Detect which cell encompasses the target text, then output its [X, Y] center coordinate. 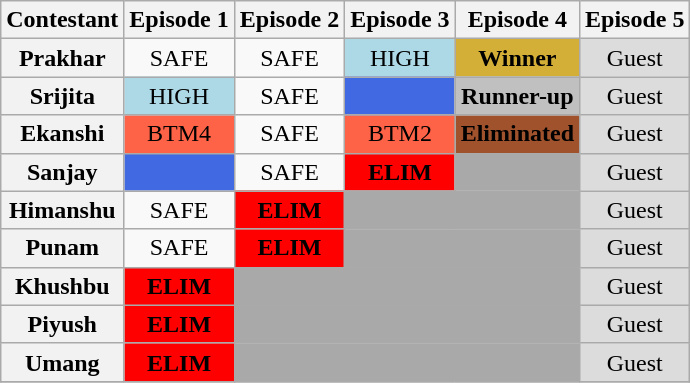
Winner [517, 58]
Khushbu [62, 286]
Srijita [62, 96]
Eliminated [517, 134]
Umang [62, 362]
Punam [62, 248]
Episode 3 [400, 20]
Episode 1 [179, 20]
Runner-up [517, 96]
BTM2 [400, 134]
Episode 2 [289, 20]
BTM4 [179, 134]
Sanjay [62, 172]
Himanshu [62, 210]
Ekanshi [62, 134]
Piyush [62, 324]
Prakhar [62, 58]
Episode 5 [635, 20]
Episode 4 [517, 20]
Contestant [62, 20]
